Output the [X, Y] coordinate of the center of the cell containing the given text.  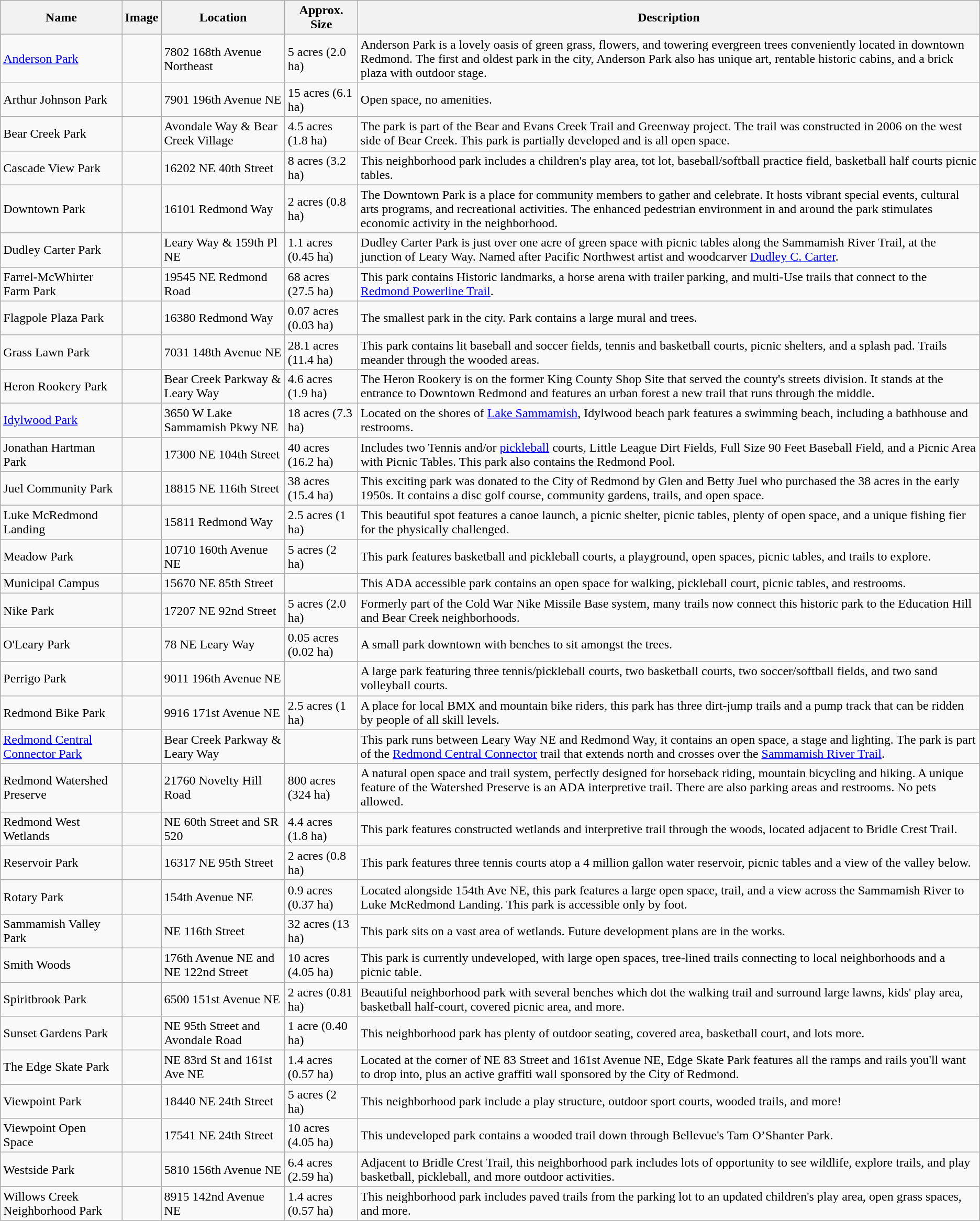
Approx. Size [321, 18]
Idylwood Park [61, 420]
17207 NE 92nd Street [223, 610]
NE 60th Street and SR 520 [223, 829]
5810 156th Avenue NE [223, 1169]
Arthur Johnson Park [61, 99]
This park is currently undeveloped, with large open spaces, tree-lined trails connecting to local neighborhoods and a picnic table. [669, 965]
10710 160th Avenue NE [223, 557]
6.4 acres (2.59 ha) [321, 1169]
This park features three tennis courts atop a 4 million gallon water reservoir, picnic tables and a view of the valley below. [669, 862]
18 acres (7.3 ha) [321, 420]
This neighborhood park has plenty of outdoor seating, covered area, basketball court, and lots more. [669, 1033]
Sammamish Valley Park [61, 931]
0.07 acres (0.03 ha) [321, 318]
This park sits on a vast area of wetlands. Future development plans are in the works. [669, 931]
17300 NE 104th Street [223, 454]
Reservoir Park [61, 862]
Rotary Park [61, 897]
Name [61, 18]
7031 148th Avenue NE [223, 352]
The smallest park in the city. Park contains a large mural and trees. [669, 318]
Nike Park [61, 610]
Redmond Watershed Preserve [61, 788]
This park features constructed wetlands and interpretive trail through the woods, located adjacent to Bridle Crest Trail. [669, 829]
4.6 acres (1.9 ha) [321, 386]
Grass Lawn Park [61, 352]
Smith Woods [61, 965]
800 acres (324 ha) [321, 788]
176th Avenue NE and NE 122nd Street [223, 965]
Meadow Park [61, 557]
Open space, no amenities. [669, 99]
15811 Redmond Way [223, 522]
78 NE Leary Way [223, 645]
Municipal Campus [61, 584]
Dudley Carter Park [61, 250]
Flagpole Plaza Park [61, 318]
18815 NE 116th Street [223, 489]
4.5 acres (1.8 ha) [321, 134]
Redmond Bike Park [61, 713]
Juel Community Park [61, 489]
32 acres (13 ha) [321, 931]
A small park downtown with benches to sit amongst the trees. [669, 645]
This neighborhood park include a play structure, outdoor sport courts, wooded trails, and more! [669, 1101]
The Edge Skate Park [61, 1068]
This neighborhood park includes a children's play area, tot lot, baseball/softball practice field, basketball half courts picnic tables. [669, 167]
Redmond West Wetlands [61, 829]
4.4 acres (1.8 ha) [321, 829]
Willows Creek Neighborhood Park [61, 1204]
19545 NE Redmond Road [223, 284]
Bear Creek Park [61, 134]
O'Leary Park [61, 645]
Anderson Park [61, 59]
NE 95th Street and Avondale Road [223, 1033]
This neighborhood park includes paved trails from the parking lot to an updated children's play area, open grass spaces, and more. [669, 1204]
2 acres (0.81 ha) [321, 999]
16202 NE 40th Street [223, 167]
Perrigo Park [61, 678]
154th Avenue NE [223, 897]
1.1 acres (0.45 ha) [321, 250]
Located on the shores of Lake Sammamish, Idylwood beach park features a swimming beach, including a bathhouse and restrooms. [669, 420]
This undeveloped park contains a wooded trail down through Bellevue's Tam O’Shanter Park. [669, 1136]
0.9 acres (0.37 ha) [321, 897]
9916 171st Avenue NE [223, 713]
Description [669, 18]
Jonathan Hartman Park [61, 454]
38 acres (15.4 ha) [321, 489]
This park features basketball and pickleball courts, a playground, open spaces, picnic tables, and trails to explore. [669, 557]
16101 Redmond Way [223, 209]
Viewpoint Park [61, 1101]
Leary Way & 159th Pl NE [223, 250]
21760 Novelty Hill Road [223, 788]
A large park featuring three tennis/pickleball courts, two basketball courts, two soccer/softball fields, and two sand volleyball courts. [669, 678]
Image [141, 18]
Farrel-McWhirter Farm Park [61, 284]
Westside Park [61, 1169]
16380 Redmond Way [223, 318]
Downtown Park [61, 209]
8 acres (3.2 ha) [321, 167]
0.05 acres (0.02 ha) [321, 645]
7802 168th Avenue Northeast [223, 59]
15 acres (6.1 ha) [321, 99]
This ADA accessible park contains an open space for walking, pickleball court, picnic tables, and restrooms. [669, 584]
28.1 acres (11.4 ha) [321, 352]
8915 142nd Avenue NE [223, 1204]
16317 NE 95th Street [223, 862]
Redmond Central Connector Park [61, 746]
9011 196th Avenue NE [223, 678]
Cascade View Park [61, 167]
NE 83rd St and 161st Ave NE [223, 1068]
18440 NE 24th Street [223, 1101]
Spiritbrook Park [61, 999]
3650 W Lake Sammamish Pkwy NE [223, 420]
15670 NE 85th Street [223, 584]
Viewpoint Open Space [61, 1136]
7901 196th Avenue NE [223, 99]
NE 116th Street [223, 931]
1 acre (0.40 ha) [321, 1033]
17541 NE 24th Street [223, 1136]
Luke McRedmond Landing [61, 522]
Heron Rookery Park [61, 386]
6500 151st Avenue NE [223, 999]
Location [223, 18]
68 acres (27.5 ha) [321, 284]
40 acres (16.2 ha) [321, 454]
Sunset Gardens Park [61, 1033]
This park contains Historic landmarks, a horse arena with trailer parking, and multi-Use trails that connect to the Redmond Powerline Trail. [669, 284]
Avondale Way & Bear Creek Village [223, 134]
